Locate the cell with the specified text and output its (x, y) center coordinate. 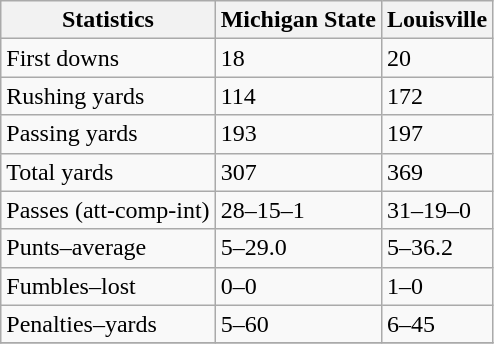
5–60 (298, 324)
Michigan State (298, 20)
First downs (108, 58)
172 (436, 96)
Passes (att-comp-int) (108, 210)
Fumbles–lost (108, 286)
Penalties–yards (108, 324)
369 (436, 172)
1–0 (436, 286)
0–0 (298, 286)
Punts–average (108, 248)
Rushing yards (108, 96)
Louisville (436, 20)
307 (298, 172)
28–15–1 (298, 210)
6–45 (436, 324)
18 (298, 58)
31–19–0 (436, 210)
197 (436, 134)
5–29.0 (298, 248)
Total yards (108, 172)
Statistics (108, 20)
193 (298, 134)
Passing yards (108, 134)
5–36.2 (436, 248)
20 (436, 58)
114 (298, 96)
